Locate the cell with the specified text and output its (X, Y) center coordinate. 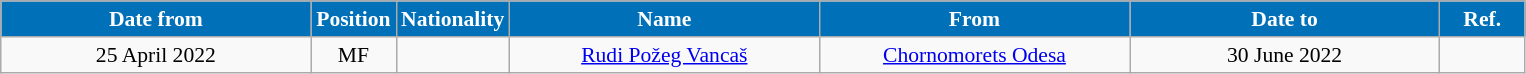
Date to (1285, 19)
Name (664, 19)
Chornomorets Odesa (974, 55)
Ref. (1482, 19)
MF (354, 55)
Date from (156, 19)
Position (354, 19)
30 June 2022 (1285, 55)
Rudi Požeg Vancaš (664, 55)
25 April 2022 (156, 55)
Nationality (452, 19)
From (974, 19)
